Output the [x, y] coordinate of the center of the cell containing the given text.  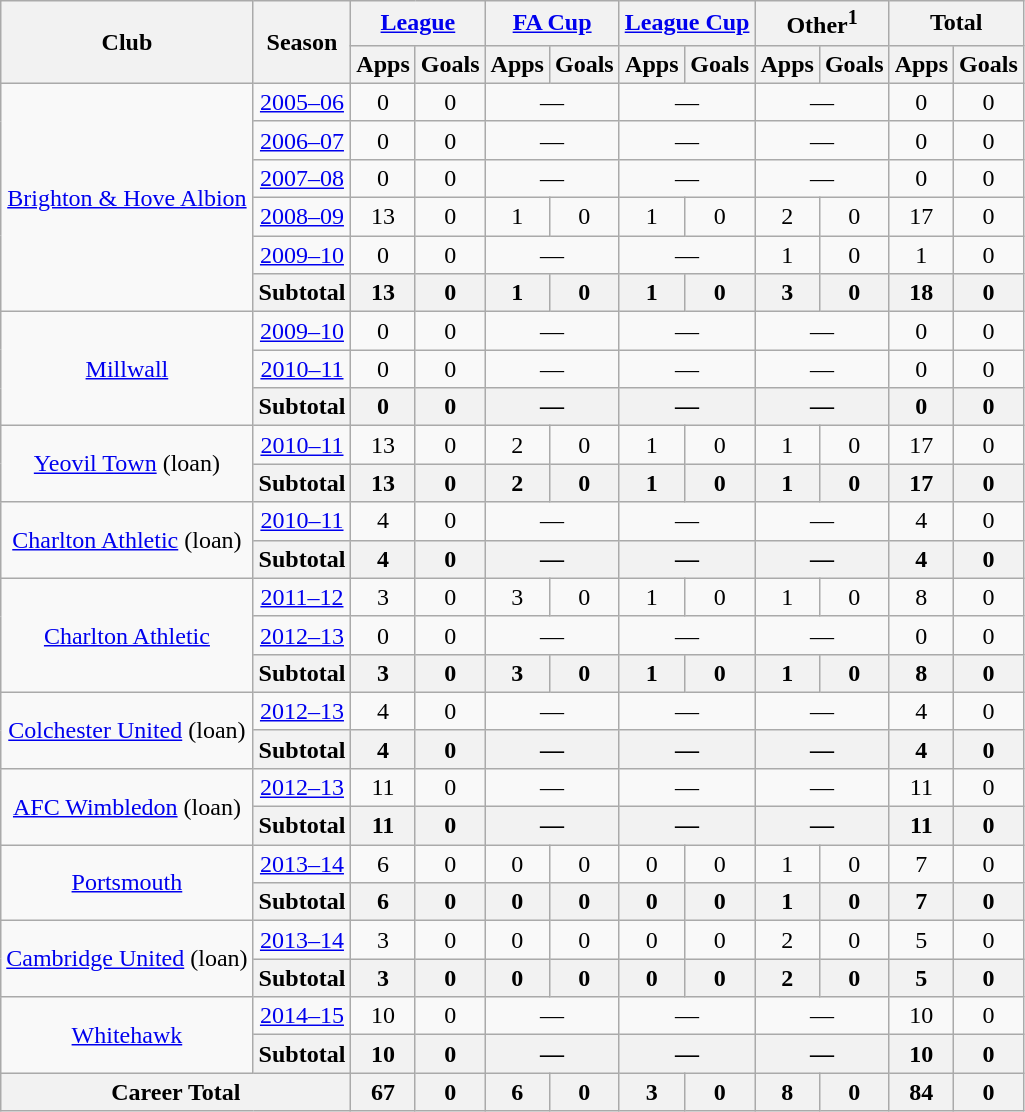
84 [921, 1092]
Portsmouth [127, 883]
AFC Wimbledon (loan) [127, 806]
Charlton Athletic [127, 635]
2014–15 [302, 1016]
Millwall [127, 369]
2008–09 [302, 217]
2005–06 [302, 102]
League [418, 24]
2007–08 [302, 178]
Charlton Athletic (loan) [127, 540]
Colchester United (loan) [127, 730]
Brighton & Hove Albion [127, 197]
Cambridge United (loan) [127, 959]
Season [302, 42]
Club [127, 42]
Whitehawk [127, 1035]
FA Cup [552, 24]
League Cup [687, 24]
Other1 [822, 24]
2011–12 [302, 597]
Career Total [176, 1092]
67 [383, 1092]
Total [956, 24]
2006–07 [302, 140]
Yeovil Town (loan) [127, 464]
18 [921, 293]
